Output the [x, y] coordinate of the center of the cell containing the given text.  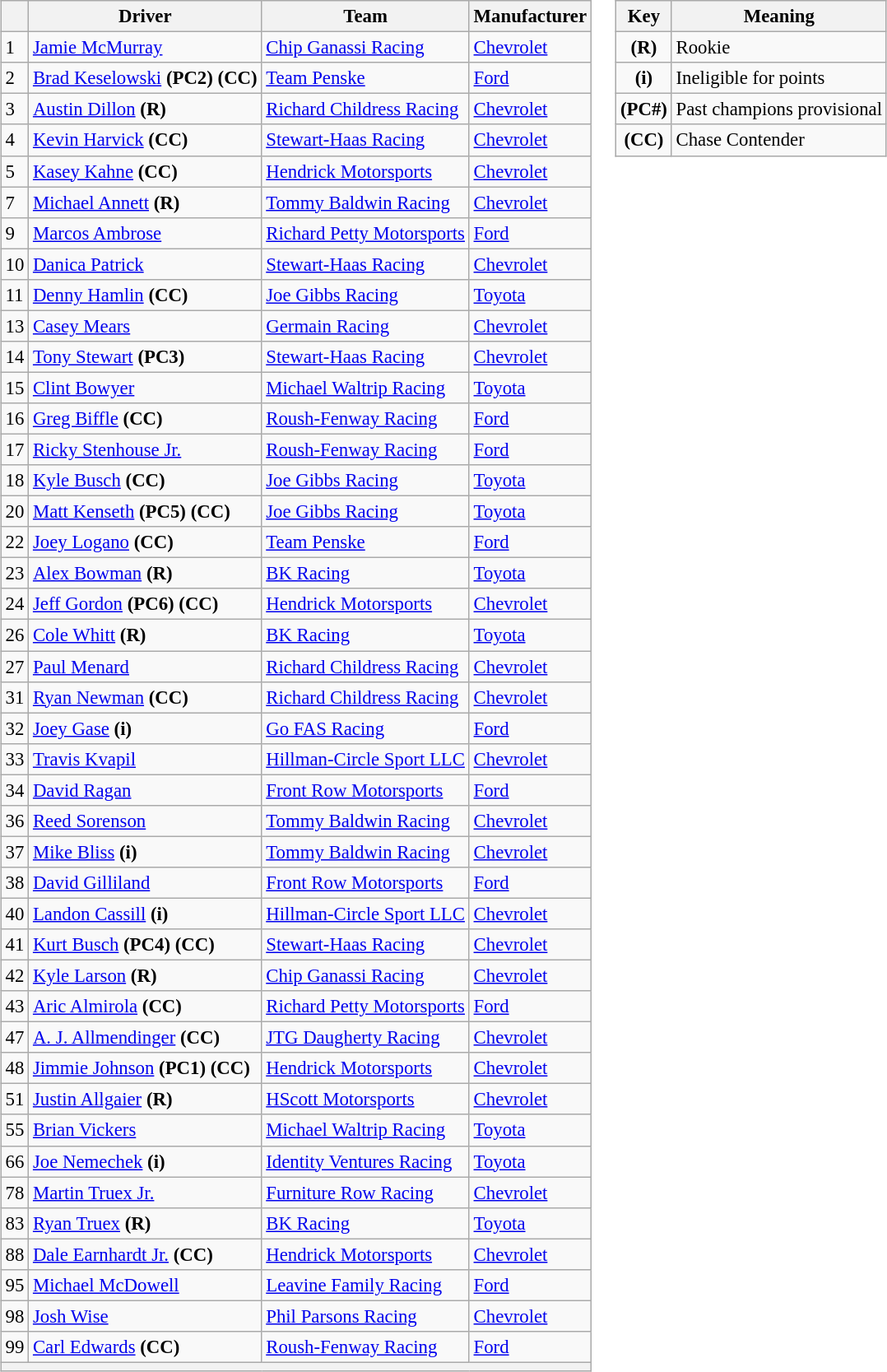
26 [15, 635]
55 [15, 1130]
Go FAS Racing [365, 728]
Kyle Larson (R) [145, 975]
20 [15, 512]
Key [644, 16]
34 [15, 790]
Kasey Kahne (CC) [145, 171]
33 [15, 759]
Marcos Ambrose [145, 233]
Aric Almirola (CC) [145, 1007]
5 [15, 171]
23 [15, 574]
A. J. Allmendinger (CC) [145, 1038]
Mike Bliss (i) [145, 852]
Leavine Family Racing [365, 1285]
Ryan Truex (R) [145, 1223]
32 [15, 728]
Josh Wise [145, 1316]
17 [15, 449]
Carl Edwards (CC) [145, 1347]
Ricky Stenhouse Jr. [145, 449]
48 [15, 1068]
78 [15, 1193]
22 [15, 542]
Jimmie Johnson (PC1) (CC) [145, 1068]
51 [15, 1100]
4 [15, 140]
Driver [145, 16]
37 [15, 852]
24 [15, 604]
2 [15, 78]
JTG Daugherty Racing [365, 1038]
13 [15, 326]
88 [15, 1254]
36 [15, 821]
42 [15, 975]
Rookie [778, 48]
18 [15, 481]
Greg Biffle (CC) [145, 419]
Cole Whitt (R) [145, 635]
Joe Nemechek (i) [145, 1161]
(i) [644, 78]
Travis Kvapil [145, 759]
Phil Parsons Racing [365, 1316]
Ineligible for points [778, 78]
95 [15, 1285]
Landon Cassill (i) [145, 914]
Austin Dillon (R) [145, 109]
14 [15, 357]
41 [15, 945]
40 [15, 914]
7 [15, 202]
98 [15, 1316]
11 [15, 295]
Denny Hamlin (CC) [145, 295]
David Ragan [145, 790]
Alex Bowman (R) [145, 574]
Danica Patrick [145, 264]
Kevin Harvick (CC) [145, 140]
David Gilliland [145, 883]
31 [15, 697]
Past champions provisional [778, 109]
Michael Annett (R) [145, 202]
Kyle Busch (CC) [145, 481]
Joey Logano (CC) [145, 542]
Meaning [778, 16]
Joey Gase (i) [145, 728]
(PC#) [644, 109]
Brad Keselowski (PC2) (CC) [145, 78]
Martin Truex Jr. [145, 1193]
Team [365, 16]
Clint Bowyer [145, 388]
10 [15, 264]
Paul Menard [145, 666]
16 [15, 419]
(CC) [644, 140]
Kurt Busch (PC4) (CC) [145, 945]
Reed Sorenson [145, 821]
Justin Allgaier (R) [145, 1100]
15 [15, 388]
83 [15, 1223]
9 [15, 233]
Identity Ventures Racing [365, 1161]
43 [15, 1007]
Chase Contender [778, 140]
Matt Kenseth (PC5) (CC) [145, 512]
99 [15, 1347]
Jeff Gordon (PC6) (CC) [145, 604]
Casey Mears [145, 326]
Brian Vickers [145, 1130]
Furniture Row Racing [365, 1193]
(R) [644, 48]
Germain Racing [365, 326]
1 [15, 48]
Michael McDowell [145, 1285]
27 [15, 666]
66 [15, 1161]
Jamie McMurray [145, 48]
Tony Stewart (PC3) [145, 357]
38 [15, 883]
47 [15, 1038]
3 [15, 109]
Dale Earnhardt Jr. (CC) [145, 1254]
HScott Motorsports [365, 1100]
Manufacturer [530, 16]
Ryan Newman (CC) [145, 697]
